Provide the (x, y) coordinate of the cell's center where the given text is located.  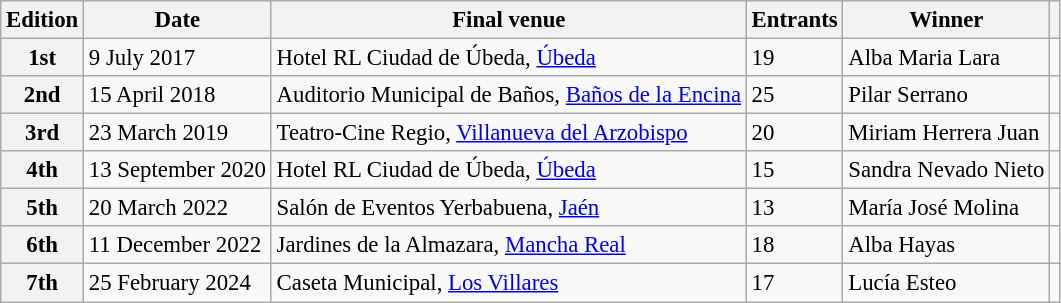
Entrants (794, 20)
4th (42, 170)
Winner (946, 20)
Auditorio Municipal de Baños, Baños de la Encina (508, 95)
Lucía Esteo (946, 283)
23 March 2019 (178, 133)
13 (794, 208)
Sandra Nevado Nieto (946, 170)
Pilar Serrano (946, 95)
15 (794, 170)
6th (42, 245)
13 September 2020 (178, 170)
25 (794, 95)
Alba Hayas (946, 245)
3rd (42, 133)
Final venue (508, 20)
Caseta Municipal, Los Villares (508, 283)
9 July 2017 (178, 58)
1st (42, 58)
Teatro-Cine Regio, Villanueva del Arzobispo (508, 133)
20 March 2022 (178, 208)
18 (794, 245)
5th (42, 208)
15 April 2018 (178, 95)
2nd (42, 95)
Jardines de la Almazara, Mancha Real (508, 245)
17 (794, 283)
11 December 2022 (178, 245)
7th (42, 283)
19 (794, 58)
Edition (42, 20)
Alba Maria Lara (946, 58)
Salón de Eventos Yerbabuena, Jaén (508, 208)
Date (178, 20)
María José Molina (946, 208)
Miriam Herrera Juan (946, 133)
25 February 2024 (178, 283)
20 (794, 133)
